Determine the [X, Y] coordinate at the center of the cell enclosing the given text.  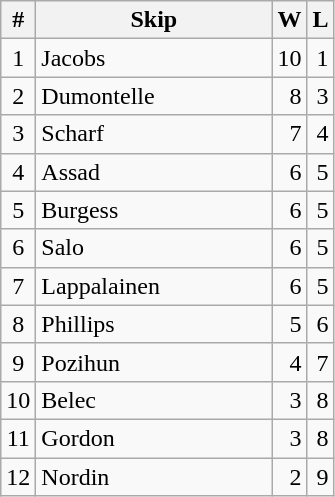
W [290, 20]
Nordin [154, 477]
Jacobs [154, 58]
11 [18, 438]
Lappalainen [154, 286]
# [18, 20]
Dumontelle [154, 96]
L [320, 20]
Belec [154, 400]
Gordon [154, 438]
Pozihun [154, 362]
Skip [154, 20]
12 [18, 477]
Scharf [154, 134]
Burgess [154, 210]
Assad [154, 172]
Salo [154, 248]
Phillips [154, 324]
